From the cell containing the given text, extract its center point as (x, y) coordinate. 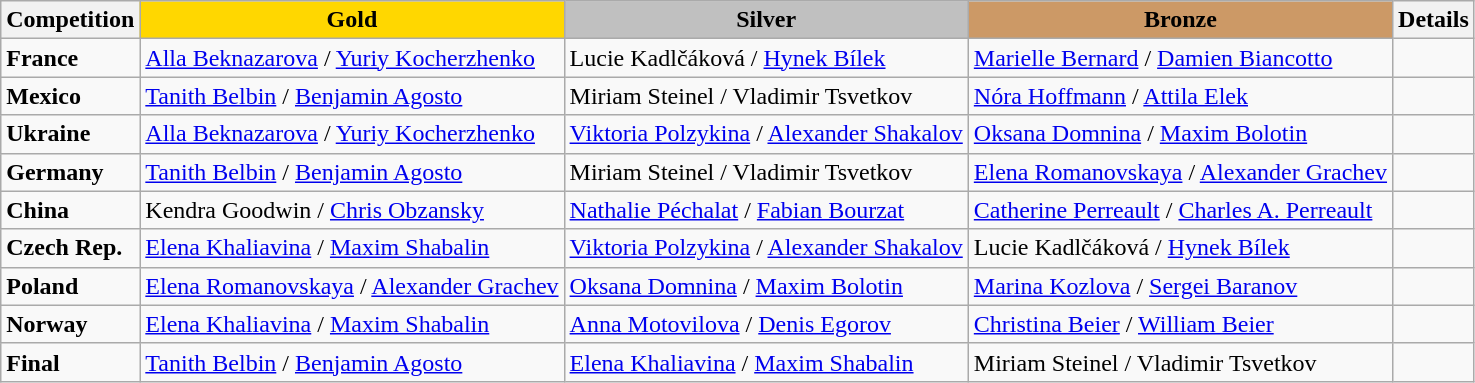
France (70, 58)
Norway (70, 324)
Details (1434, 20)
Ukraine (70, 134)
Nóra Hoffmann / Attila Elek (1180, 96)
Final (70, 362)
Silver (766, 20)
Nathalie Péchalat / Fabian Bourzat (766, 210)
Kendra Goodwin / Chris Obzansky (352, 210)
Christina Beier / William Beier (1180, 324)
Anna Motovilova / Denis Egorov (766, 324)
Bronze (1180, 20)
Competition (70, 20)
Catherine Perreault / Charles A. Perreault (1180, 210)
Marina Kozlova / Sergei Baranov (1180, 286)
Gold (352, 20)
China (70, 210)
Mexico (70, 96)
Marielle Bernard / Damien Biancotto (1180, 58)
Poland (70, 286)
Germany (70, 172)
Czech Rep. (70, 248)
